Scan for the cell matching the given text and deliver its [X, Y] coordinate at center. 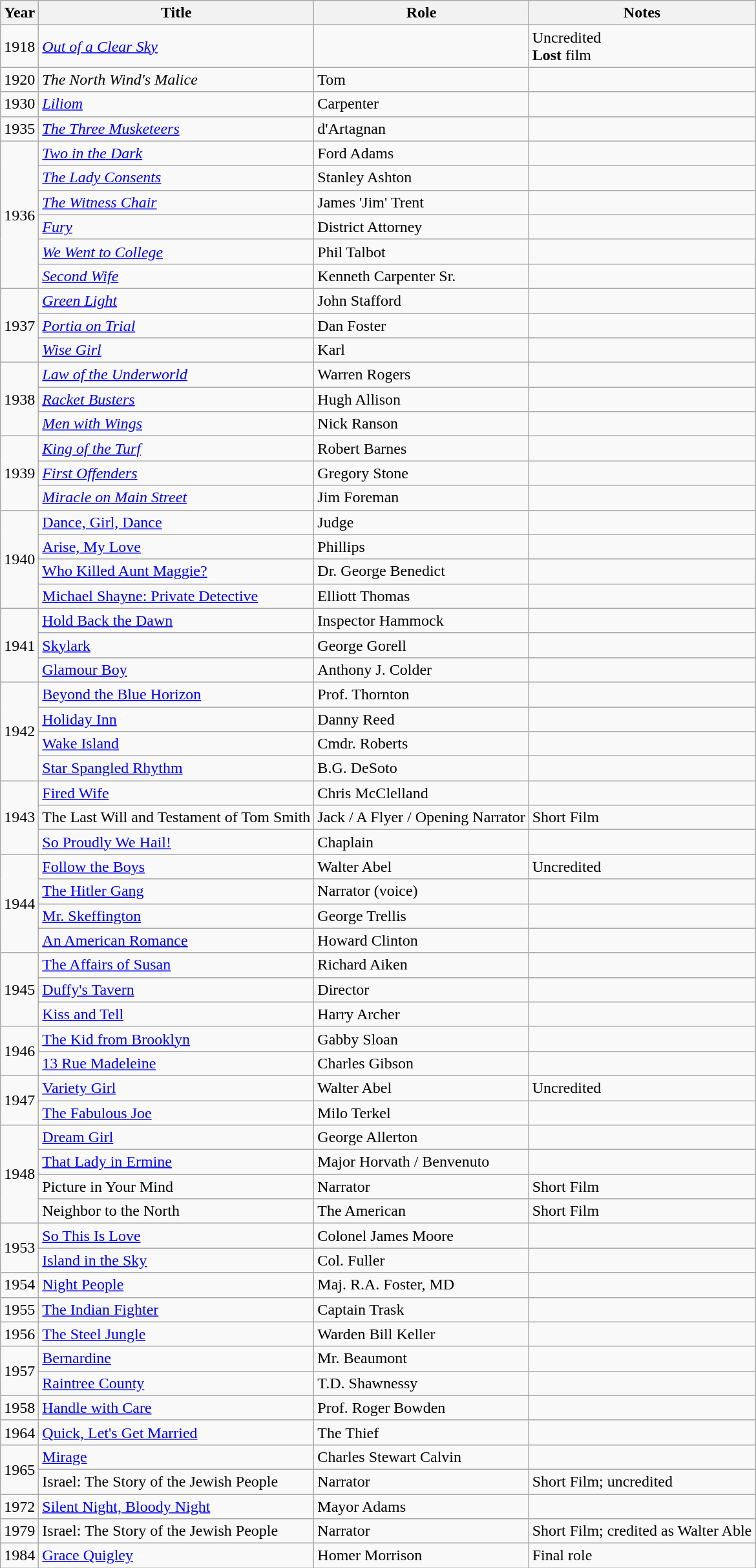
Dance, Girl, Dance [176, 522]
Elliott Thomas [421, 596]
Grace Quigley [176, 1556]
1941 [19, 645]
First Offenders [176, 473]
Final role [642, 1556]
Cmdr. Roberts [421, 744]
Neighbor to the North [176, 1211]
Maj. R.A. Foster, MD [421, 1285]
Phillips [421, 547]
Captain Trask [421, 1309]
Notes [642, 13]
Handle with Care [176, 1408]
John Stafford [421, 301]
Fired Wife [176, 793]
Portia on Trial [176, 325]
Phil Talbot [421, 251]
George Allerton [421, 1138]
1938 [19, 399]
Star Spangled Rhythm [176, 768]
Gabby Sloan [421, 1039]
Who Killed Aunt Maggie? [176, 571]
1972 [19, 1507]
Wise Girl [176, 350]
1953 [19, 1248]
1948 [19, 1174]
Picture in Your Mind [176, 1187]
That Lady in Ermine [176, 1162]
Inspector Hammock [421, 620]
d'Artagnan [421, 129]
1955 [19, 1309]
The Lady Consents [176, 178]
The American [421, 1211]
Island in the Sky [176, 1260]
Chaplain [421, 842]
Two in the Dark [176, 153]
Mr. Beaumont [421, 1359]
Prof. Roger Bowden [421, 1408]
Dream Girl [176, 1138]
George Trellis [421, 916]
The Steel Jungle [176, 1334]
Title [176, 13]
Kenneth Carpenter Sr. [421, 276]
The Kid from Brooklyn [176, 1039]
Homer Morrison [421, 1556]
1940 [19, 559]
Warren Rogers [421, 375]
Charles Stewart Calvin [421, 1457]
The Hitler Gang [176, 891]
Dr. George Benedict [421, 571]
The Thief [421, 1432]
1930 [19, 104]
Michael Shayne: Private Detective [176, 596]
Second Wife [176, 276]
Charles Gibson [421, 1063]
District Attorney [421, 227]
1964 [19, 1432]
Howard Clinton [421, 940]
Prof. Thornton [421, 694]
Kiss and Tell [176, 1014]
1965 [19, 1469]
Col. Fuller [421, 1260]
Law of the Underworld [176, 375]
Carpenter [421, 104]
1984 [19, 1556]
1946 [19, 1051]
Tom [421, 79]
The North Wind's Malice [176, 79]
1979 [19, 1531]
B.G. DeSoto [421, 768]
Duffy's Tavern [176, 990]
Beyond the Blue Horizon [176, 694]
1958 [19, 1408]
1936 [19, 215]
Night People [176, 1285]
Bernardine [176, 1359]
Richard Aiken [421, 965]
Warden Bill Keller [421, 1334]
Year [19, 13]
Out of a Clear Sky [176, 47]
1939 [19, 473]
Racket Busters [176, 399]
Jack / A Flyer / Opening Narrator [421, 818]
Quick, Let's Get Married [176, 1432]
1947 [19, 1100]
Follow the Boys [176, 867]
The Affairs of Susan [176, 965]
T.D. Shawnessy [421, 1383]
1957 [19, 1371]
Robert Barnes [421, 449]
Gregory Stone [421, 473]
Colonel James Moore [421, 1236]
Dan Foster [421, 325]
Arise, My Love [176, 547]
1945 [19, 990]
Anthony J. Colder [421, 670]
James 'Jim' Trent [421, 202]
Uncredited Lost film [642, 47]
Hold Back the Dawn [176, 620]
Milo Terkel [421, 1112]
1918 [19, 47]
Raintree County [176, 1383]
An American Romance [176, 940]
Variety Girl [176, 1088]
Fury [176, 227]
The Last Will and Testament of Tom Smith [176, 818]
The Fabulous Joe [176, 1112]
Miracle on Main Street [176, 498]
Major Horvath / Benvenuto [421, 1162]
1935 [19, 129]
Short Film; uncredited [642, 1481]
Mirage [176, 1457]
The Witness Chair [176, 202]
Stanley Ashton [421, 178]
1944 [19, 904]
1920 [19, 79]
Hugh Allison [421, 399]
1937 [19, 325]
1942 [19, 731]
Green Light [176, 301]
King of the Turf [176, 449]
Karl [421, 350]
Wake Island [176, 744]
Director [421, 990]
Liliom [176, 104]
Chris McClelland [421, 793]
Ford Adams [421, 153]
Glamour Boy [176, 670]
Danny Reed [421, 719]
1954 [19, 1285]
Narrator (voice) [421, 891]
Mr. Skeffington [176, 916]
13 Rue Madeleine [176, 1063]
Holiday Inn [176, 719]
So This Is Love [176, 1236]
Nick Ranson [421, 424]
1943 [19, 818]
Silent Night, Bloody Night [176, 1507]
Role [421, 13]
The Three Musketeers [176, 129]
So Proudly We Hail! [176, 842]
George Gorell [421, 645]
1956 [19, 1334]
Skylark [176, 645]
The Indian Fighter [176, 1309]
Judge [421, 522]
Men with Wings [176, 424]
Jim Foreman [421, 498]
We Went to College [176, 251]
Mayor Adams [421, 1507]
Short Film; credited as Walter Able [642, 1531]
Harry Archer [421, 1014]
